Return (X, Y) of the center of cell containing provided text 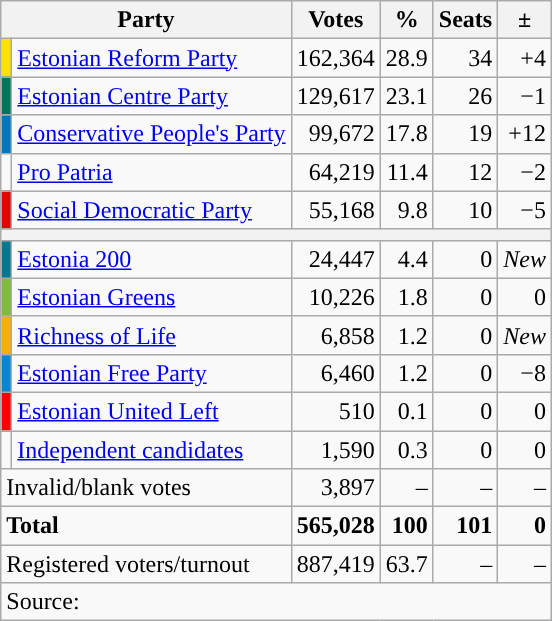
1,590 (336, 449)
Estonian Free Party (152, 373)
4.4 (406, 259)
3,897 (336, 488)
1.8 (406, 297)
17.8 (406, 134)
6,460 (336, 373)
± (525, 20)
19 (465, 134)
Source: (276, 602)
0.1 (406, 411)
162,364 (336, 58)
Total (146, 526)
63.7 (406, 564)
+12 (525, 134)
−5 (525, 210)
−8 (525, 373)
129,617 (336, 96)
26 (465, 96)
Votes (336, 20)
Pro Patria (152, 172)
11.4 (406, 172)
Invalid/blank votes (146, 488)
Independent candidates (152, 449)
+4 (525, 58)
12 (465, 172)
Social Democratic Party (152, 210)
9.8 (406, 210)
Seats (465, 20)
24,447 (336, 259)
Estonian Reform Party (152, 58)
Party (146, 20)
−2 (525, 172)
−1 (525, 96)
Conservative People's Party (152, 134)
55,168 (336, 210)
887,419 (336, 564)
34 (465, 58)
6,858 (336, 335)
10,226 (336, 297)
% (406, 20)
Estonian Centre Party (152, 96)
Estonia 200 (152, 259)
Richness of Life (152, 335)
101 (465, 526)
Estonian Greens (152, 297)
Estonian United Left (152, 411)
28.9 (406, 58)
99,672 (336, 134)
Registered voters/turnout (146, 564)
0.3 (406, 449)
64,219 (336, 172)
510 (336, 411)
100 (406, 526)
10 (465, 210)
23.1 (406, 96)
565,028 (336, 526)
